Locate the cell with the specified text and output its (X, Y) center coordinate. 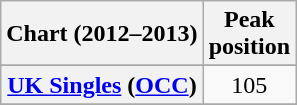
UK Singles (OCC) (102, 85)
Chart (2012–2013) (102, 34)
105 (249, 85)
Peakposition (249, 34)
